Pinpoint the cell where the given text exists, returning its (x, y) midpoint coordinate. 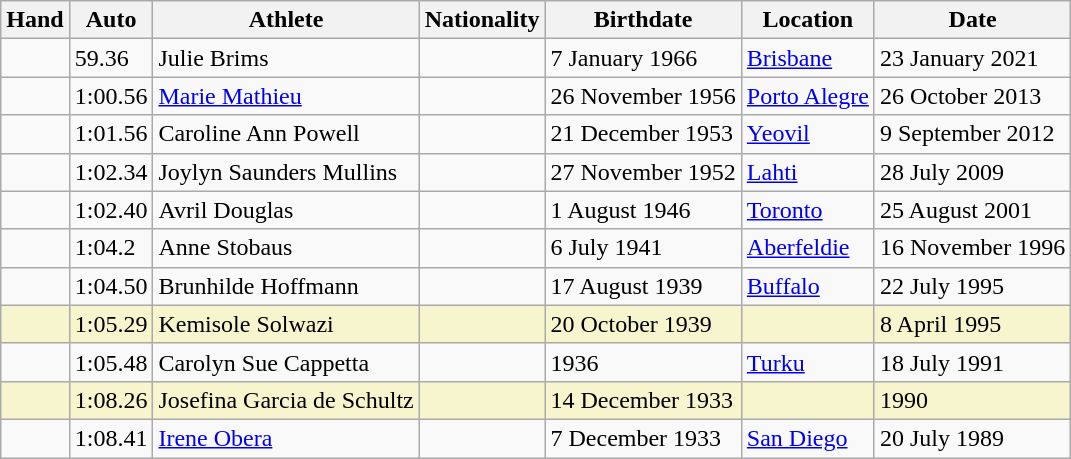
Irene Obera (286, 438)
18 July 1991 (972, 362)
20 October 1939 (643, 324)
20 July 1989 (972, 438)
14 December 1933 (643, 400)
Carolyn Sue Cappetta (286, 362)
1:02.34 (111, 172)
Caroline Ann Powell (286, 134)
9 September 2012 (972, 134)
1936 (643, 362)
Date (972, 20)
Nationality (482, 20)
1:02.40 (111, 210)
Joylyn Saunders Mullins (286, 172)
1:01.56 (111, 134)
26 October 2013 (972, 96)
8 April 1995 (972, 324)
Lahti (808, 172)
Aberfeldie (808, 248)
23 January 2021 (972, 58)
27 November 1952 (643, 172)
Toronto (808, 210)
1:00.56 (111, 96)
Turku (808, 362)
1:08.26 (111, 400)
Buffalo (808, 286)
Location (808, 20)
Brisbane (808, 58)
17 August 1939 (643, 286)
Anne Stobaus (286, 248)
Porto Alegre (808, 96)
Kemisole Solwazi (286, 324)
Avril Douglas (286, 210)
Athlete (286, 20)
Hand (35, 20)
22 July 1995 (972, 286)
7 December 1933 (643, 438)
21 December 1953 (643, 134)
59.36 (111, 58)
1:04.2 (111, 248)
Brunhilde Hoffmann (286, 286)
6 July 1941 (643, 248)
7 January 1966 (643, 58)
1:05.29 (111, 324)
1:05.48 (111, 362)
28 July 2009 (972, 172)
Marie Mathieu (286, 96)
1 August 1946 (643, 210)
25 August 2001 (972, 210)
Josefina Garcia de Schultz (286, 400)
Yeovil (808, 134)
Birthdate (643, 20)
San Diego (808, 438)
16 November 1996 (972, 248)
Auto (111, 20)
1:08.41 (111, 438)
1990 (972, 400)
1:04.50 (111, 286)
Julie Brims (286, 58)
26 November 1956 (643, 96)
